Capture the cell that displays the provided text and extract its (x, y) central coordinate. 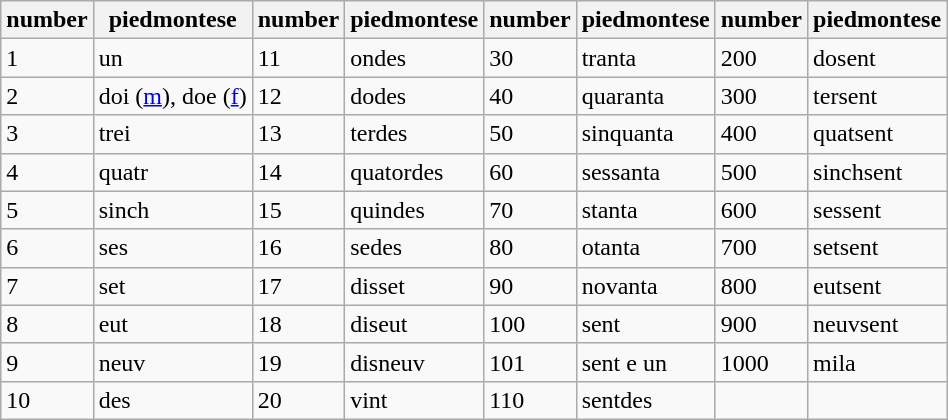
1000 (761, 362)
ondes (414, 58)
3 (47, 134)
otanta (646, 248)
sessent (878, 210)
trei (172, 134)
8 (47, 324)
quatordes (414, 172)
9 (47, 362)
17 (298, 286)
40 (530, 96)
100 (530, 324)
novanta (646, 286)
90 (530, 286)
terdes (414, 134)
eut (172, 324)
eutsent (878, 286)
des (172, 400)
800 (761, 286)
13 (298, 134)
12 (298, 96)
disneuv (414, 362)
15 (298, 210)
setsent (878, 248)
quaranta (646, 96)
diseut (414, 324)
ses (172, 248)
80 (530, 248)
sedes (414, 248)
200 (761, 58)
600 (761, 210)
50 (530, 134)
18 (298, 324)
500 (761, 172)
sentdes (646, 400)
300 (761, 96)
101 (530, 362)
10 (47, 400)
6 (47, 248)
sent e un (646, 362)
quatsent (878, 134)
tranta (646, 58)
sent (646, 324)
quatr (172, 172)
set (172, 286)
2 (47, 96)
7 (47, 286)
19 (298, 362)
4 (47, 172)
14 (298, 172)
mila (878, 362)
11 (298, 58)
110 (530, 400)
doi (m), doe (f) (172, 96)
60 (530, 172)
70 (530, 210)
5 (47, 210)
sinch (172, 210)
disset (414, 286)
neuv (172, 362)
dodes (414, 96)
900 (761, 324)
sessanta (646, 172)
neuvsent (878, 324)
dosent (878, 58)
20 (298, 400)
sinchsent (878, 172)
400 (761, 134)
quindes (414, 210)
stanta (646, 210)
30 (530, 58)
1 (47, 58)
700 (761, 248)
16 (298, 248)
vint (414, 400)
sinquanta (646, 134)
un (172, 58)
tersent (878, 96)
